Pinpoint the cell where the given text exists, returning its [x, y] midpoint coordinate. 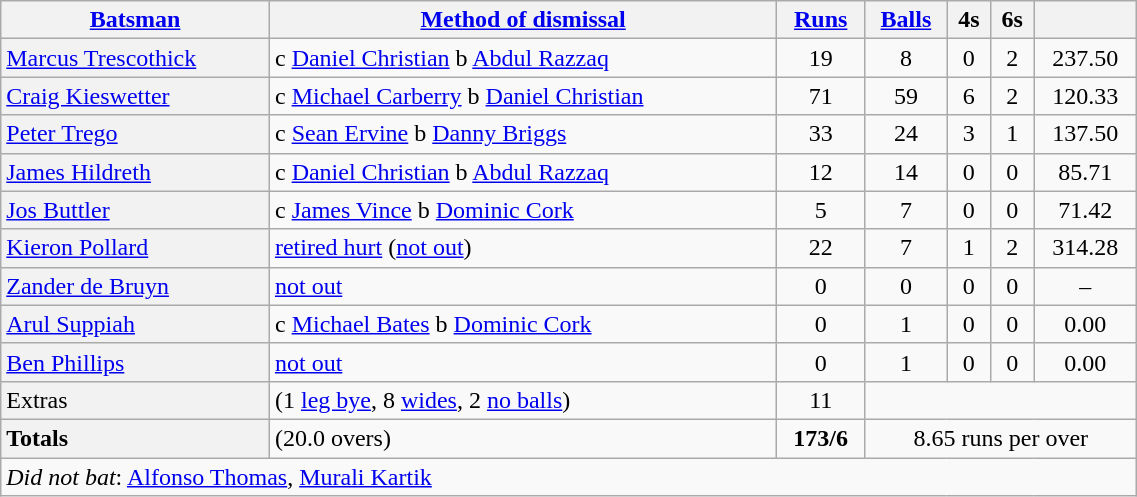
Arul Suppiah [136, 324]
Balls [906, 20]
237.50 [1086, 58]
Craig Kieswetter [136, 96]
c Michael Carberry b Daniel Christian [522, 96]
137.50 [1086, 134]
4s [968, 20]
Ben Phillips [136, 362]
12 [821, 172]
(1 leg bye, 8 wides, 2 no balls) [522, 400]
22 [821, 248]
Runs [821, 20]
14 [906, 172]
6s [1012, 20]
314.28 [1086, 248]
(20.0 overs) [522, 438]
120.33 [1086, 96]
8.65 runs per over [1001, 438]
5 [821, 210]
retired hurt (not out) [522, 248]
Extras [136, 400]
85.71 [1086, 172]
173/6 [821, 438]
24 [906, 134]
8 [906, 58]
Did not bat: Alfonso Thomas, Murali Kartik [569, 477]
Kieron Pollard [136, 248]
Method of dismissal [522, 20]
19 [821, 58]
11 [821, 400]
c James Vince b Dominic Cork [522, 210]
3 [968, 134]
James Hildreth [136, 172]
71.42 [1086, 210]
– [1086, 286]
Totals [136, 438]
71 [821, 96]
33 [821, 134]
Peter Trego [136, 134]
Batsman [136, 20]
Jos Buttler [136, 210]
c Michael Bates b Dominic Cork [522, 324]
Marcus Trescothick [136, 58]
c Sean Ervine b Danny Briggs [522, 134]
6 [968, 96]
59 [906, 96]
Zander de Bruyn [136, 286]
